Find where the given text appears and provide that cell's center as [x, y] coordinate. 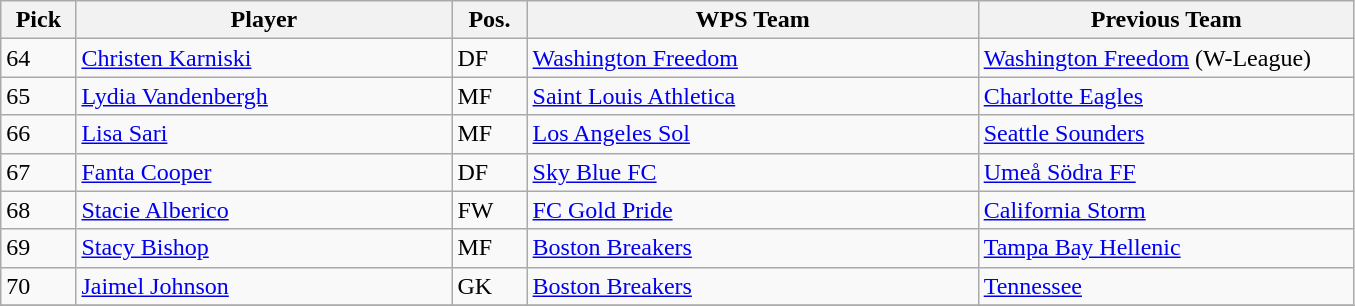
Previous Team [1166, 20]
Lydia Vandenbergh [264, 96]
Lisa Sari [264, 134]
Tennessee [1166, 286]
69 [38, 248]
Fanta Cooper [264, 172]
Los Angeles Sol [752, 134]
68 [38, 210]
California Storm [1166, 210]
67 [38, 172]
64 [38, 58]
Christen Karniski [264, 58]
66 [38, 134]
WPS Team [752, 20]
Stacie Alberico [264, 210]
Stacy Bishop [264, 248]
Charlotte Eagles [1166, 96]
65 [38, 96]
Seattle Sounders [1166, 134]
Tampa Bay Hellenic [1166, 248]
Washington Freedom [752, 58]
FW [490, 210]
Saint Louis Athletica [752, 96]
Pick [38, 20]
Sky Blue FC [752, 172]
Umeå Södra FF [1166, 172]
GK [490, 286]
Washington Freedom (W-League) [1166, 58]
70 [38, 286]
Pos. [490, 20]
Player [264, 20]
Jaimel Johnson [264, 286]
FC Gold Pride [752, 210]
